Scan for the cell matching the given text and deliver its (x, y) coordinate at center. 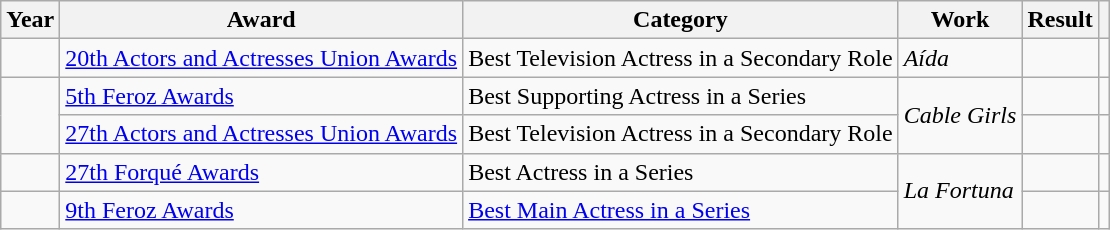
La Fortuna (960, 191)
Year (30, 20)
9th Feroz Awards (262, 210)
20th Actors and Actresses Union Awards (262, 58)
Award (262, 20)
27th Forqué Awards (262, 172)
Work (960, 20)
Result (1060, 20)
27th Actors and Actresses Union Awards (262, 134)
Category (681, 20)
Cable Girls (960, 115)
Best Main Actress in a Series (681, 210)
Best Supporting Actress in a Series (681, 96)
Aída (960, 58)
5th Feroz Awards (262, 96)
Best Actress in a Series (681, 172)
